Output the (X, Y) coordinate of the center of the cell containing the given text.  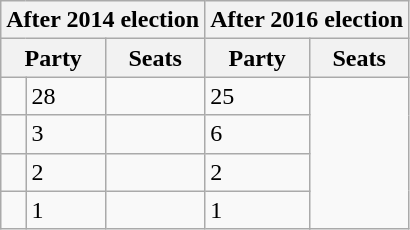
After 2016 election (307, 20)
After 2014 election (103, 20)
28 (66, 96)
6 (258, 134)
25 (258, 96)
3 (66, 134)
